Identify which cell holds the provided text, then report its [x, y] central coordinate. 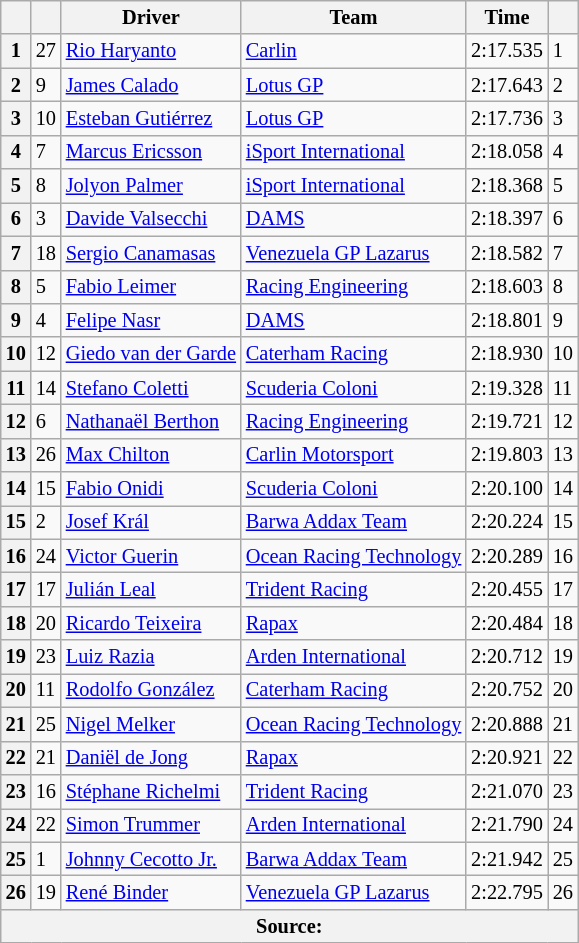
2:19.803 [507, 455]
2:20.455 [507, 589]
2:20.289 [507, 556]
Source: [290, 926]
2:17.535 [507, 51]
Stefano Coletti [151, 388]
Daniël de Jong [151, 758]
Driver [151, 17]
Nigel Melker [151, 724]
2:18.058 [507, 152]
2:20.752 [507, 690]
2:21.942 [507, 859]
2:20.921 [507, 758]
Jolyon Palmer [151, 186]
Esteban Gutiérrez [151, 118]
2:20.100 [507, 489]
Time [507, 17]
2:20.888 [507, 724]
2:18.930 [507, 354]
Victor Guerin [151, 556]
Ricardo Teixeira [151, 623]
René Binder [151, 892]
2:17.643 [507, 85]
2:19.328 [507, 388]
Stéphane Richelmi [151, 791]
Team [354, 17]
Carlin Motorsport [354, 455]
27 [46, 51]
2:18.582 [507, 253]
2:21.790 [507, 825]
2:20.712 [507, 657]
Davide Valsecchi [151, 219]
Julián Leal [151, 589]
Rodolfo González [151, 690]
Nathanaël Berthon [151, 421]
2:21.070 [507, 791]
James Calado [151, 85]
2:22.795 [507, 892]
Felipe Nasr [151, 320]
Marcus Ericsson [151, 152]
Carlin [354, 51]
Josef Král [151, 522]
Giedo van der Garde [151, 354]
2:17.736 [507, 118]
2:18.368 [507, 186]
2:20.484 [507, 623]
2:18.603 [507, 287]
2:18.801 [507, 320]
Rio Haryanto [151, 51]
Simon Trummer [151, 825]
2:20.224 [507, 522]
Fabio Leimer [151, 287]
Johnny Cecotto Jr. [151, 859]
2:18.397 [507, 219]
Fabio Onidi [151, 489]
Sergio Canamasas [151, 253]
Max Chilton [151, 455]
2:19.721 [507, 421]
Luiz Razia [151, 657]
